Determine the [X, Y] coordinate at the center of the cell enclosing the given text.  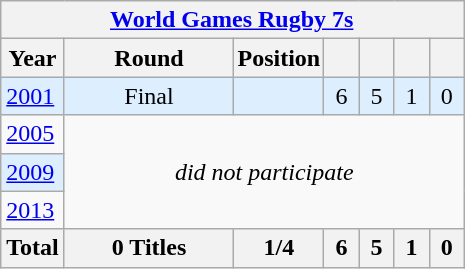
Position [279, 58]
Total [33, 248]
Year [33, 58]
1/4 [279, 248]
2001 [33, 96]
did not participate [264, 172]
2009 [33, 172]
Final [148, 96]
0 Titles [148, 248]
World Games Rugby 7s [232, 20]
Round [148, 58]
2013 [33, 210]
2005 [33, 134]
